Scan for the cell matching the given text and deliver its (x, y) coordinate at center. 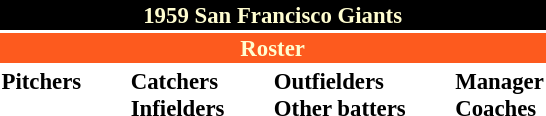
Roster (272, 48)
1959 San Francisco Giants (272, 15)
